Detect which cell encompasses the target text, then output its [x, y] center coordinate. 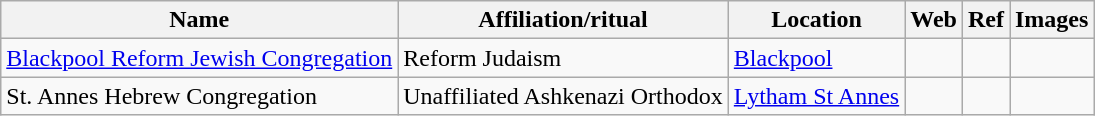
Blackpool Reform Jewish Congregation [200, 58]
Location [816, 20]
Reform Judaism [564, 58]
Images [1052, 20]
Ref [986, 20]
St. Annes Hebrew Congregation [200, 96]
Lytham St Annes [816, 96]
Unaffiliated Ashkenazi Orthodox [564, 96]
Affiliation/ritual [564, 20]
Blackpool [816, 58]
Web [934, 20]
Name [200, 20]
